Pinpoint the cell where the given text exists, returning its [X, Y] midpoint coordinate. 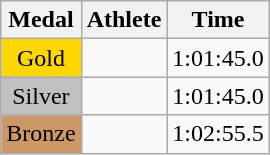
Time [218, 20]
1:02:55.5 [218, 134]
Medal [41, 20]
Silver [41, 96]
Bronze [41, 134]
Athlete [124, 20]
Gold [41, 58]
